Provide the (X, Y) coordinate of the cell's center where the given text is located.  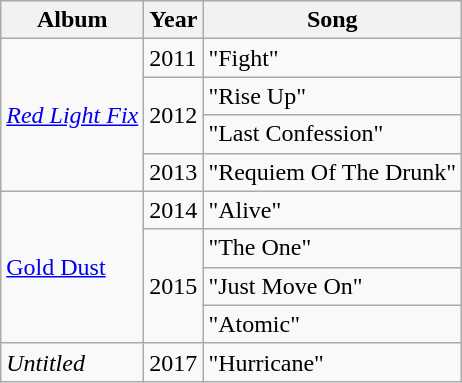
Song (332, 20)
Year (174, 20)
Album (72, 20)
"Last Confession" (332, 134)
"Just Move On" (332, 286)
"Atomic" (332, 324)
"Fight" (332, 58)
2017 (174, 362)
2013 (174, 172)
Red Light Fix (72, 115)
2011 (174, 58)
"Requiem Of The Drunk" (332, 172)
Untitled (72, 362)
2012 (174, 115)
"Alive" (332, 210)
"Rise Up" (332, 96)
"The One" (332, 248)
Gold Dust (72, 267)
2014 (174, 210)
2015 (174, 286)
"Hurricane" (332, 362)
